Return (x, y) of the center of cell containing provided text 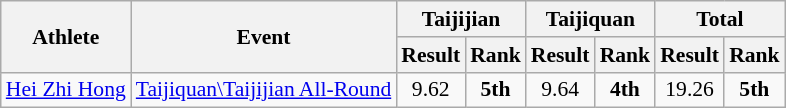
Taijijian (460, 19)
4th (626, 90)
Taijiquan\Taijijian All-Round (264, 90)
19.26 (690, 90)
9.64 (560, 90)
Taijiquan (590, 19)
Athlete (66, 36)
Total (720, 19)
9.62 (430, 90)
Hei Zhi Hong (66, 90)
Event (264, 36)
